Scan for the cell matching the given text and deliver its (x, y) coordinate at center. 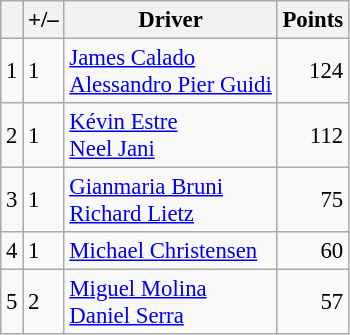
Points (312, 20)
4 (12, 251)
5 (12, 302)
Driver (170, 20)
60 (312, 251)
James Calado Alessandro Pier Guidi (170, 72)
+/– (44, 20)
Kévin Estre Neel Jani (170, 136)
124 (312, 72)
112 (312, 136)
3 (12, 200)
Michael Christensen (170, 251)
57 (312, 302)
Miguel Molina Daniel Serra (170, 302)
Gianmaria Bruni Richard Lietz (170, 200)
75 (312, 200)
